Output the (X, Y) coordinate of the center of the cell containing the given text.  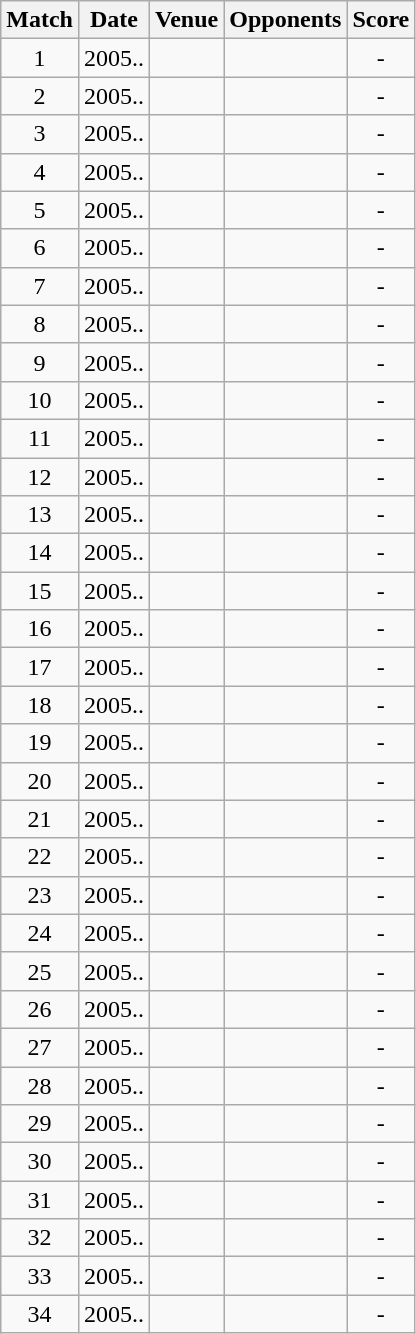
34 (40, 1314)
6 (40, 248)
11 (40, 438)
1 (40, 58)
18 (40, 705)
19 (40, 743)
9 (40, 362)
30 (40, 1162)
27 (40, 1047)
32 (40, 1238)
Match (40, 20)
13 (40, 515)
24 (40, 933)
25 (40, 971)
Score (381, 20)
28 (40, 1085)
31 (40, 1200)
26 (40, 1009)
12 (40, 477)
7 (40, 286)
10 (40, 400)
8 (40, 324)
Opponents (286, 20)
2 (40, 96)
17 (40, 667)
5 (40, 210)
Venue (187, 20)
3 (40, 134)
21 (40, 819)
33 (40, 1276)
4 (40, 172)
15 (40, 591)
14 (40, 553)
29 (40, 1124)
23 (40, 895)
16 (40, 629)
20 (40, 781)
Date (114, 20)
22 (40, 857)
